Identify which cell holds the provided text, then report its [x, y] central coordinate. 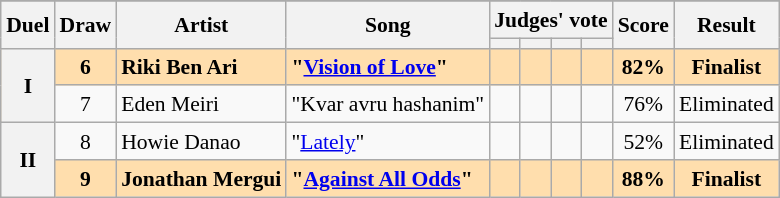
Result [726, 24]
Draw [85, 24]
Eden Meiri [201, 104]
Judges' vote [550, 20]
I [28, 85]
6 [85, 66]
52% [644, 142]
8 [85, 142]
Howie Danao [201, 142]
"Kvar avru hashanim" [388, 104]
"Lately" [388, 142]
Score [644, 24]
"Vision of Love" [388, 66]
Riki Ben Ari [201, 66]
II [28, 160]
76% [644, 104]
88% [644, 178]
7 [85, 104]
Duel [28, 24]
82% [644, 66]
"Against All Odds" [388, 178]
9 [85, 178]
Song [388, 24]
Artist [201, 24]
Jonathan Mergui [201, 178]
